Identify which cell holds the provided text, then report its [x, y] central coordinate. 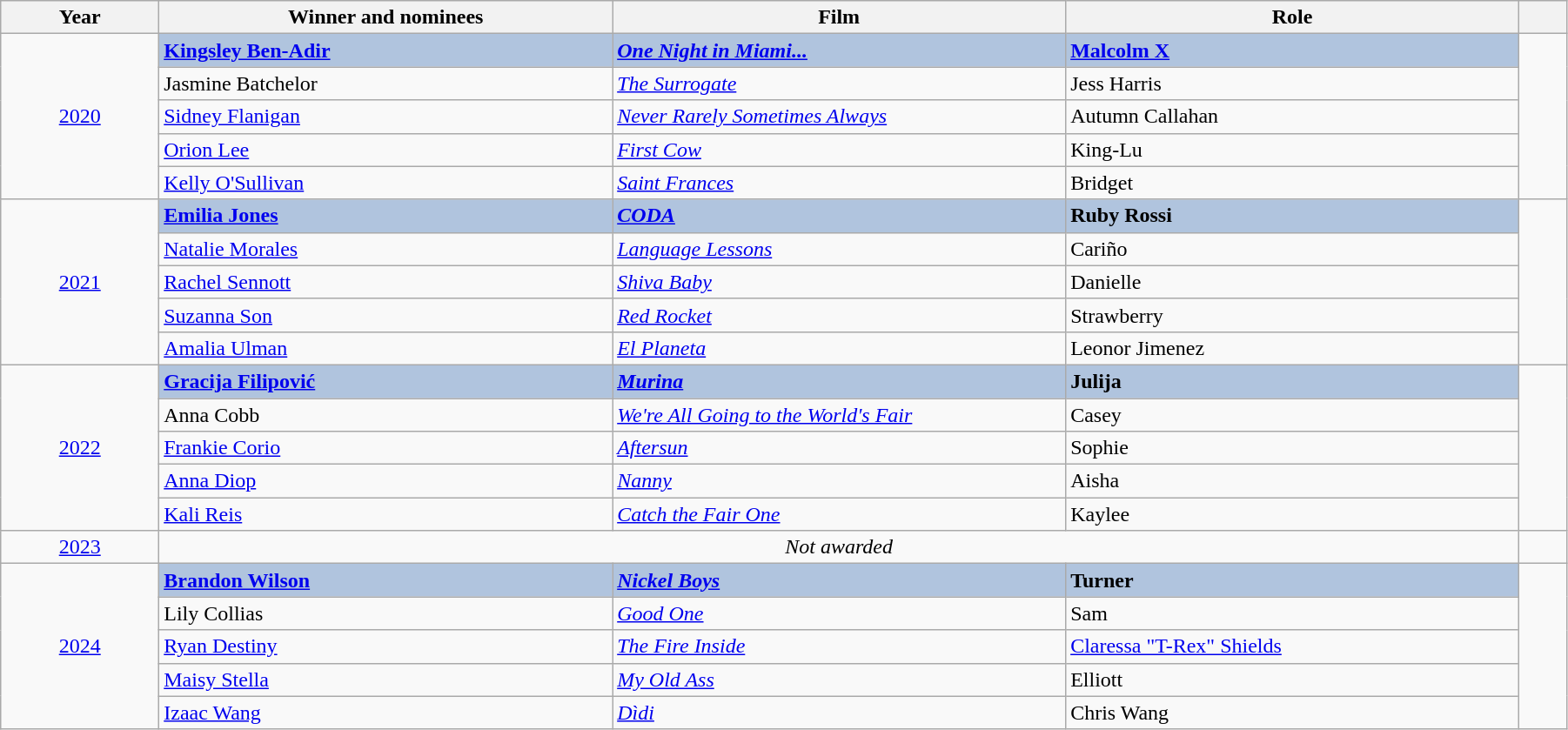
Dìdi [839, 713]
2024 [80, 646]
Year [80, 17]
Natalie Morales [386, 249]
Kaylee [1293, 514]
Emilia Jones [386, 216]
The Fire Inside [839, 646]
Kingsley Ben-Adir [386, 50]
Autumn Callahan [1293, 117]
Claressa "T-Rex" Shields [1293, 646]
Strawberry [1293, 315]
Ruby Rossi [1293, 216]
Orion Lee [386, 150]
Cariño [1293, 249]
First Cow [839, 150]
Rachel Sennott [386, 282]
Nanny [839, 481]
Sophie [1293, 448]
Kelly O'Sullivan [386, 183]
My Old Ass [839, 680]
Casey [1293, 415]
We're All Going to the World's Fair [839, 415]
Film [839, 17]
Brandon Wilson [386, 580]
2022 [80, 447]
2021 [80, 282]
Danielle [1293, 282]
Amalia Ulman [386, 348]
Aftersun [839, 448]
Role [1293, 17]
Winner and nominees [386, 17]
Chris Wang [1293, 713]
Sidney Flanigan [386, 117]
Aisha [1293, 481]
Jess Harris [1293, 84]
Murina [839, 381]
The Surrogate [839, 84]
Suzanna Son [386, 315]
Not awarded [839, 547]
Leonor Jimenez [1293, 348]
Never Rarely Sometimes Always [839, 117]
King-Lu [1293, 150]
Gracija Filipović [386, 381]
Shiva Baby [839, 282]
Turner [1293, 580]
Lily Collias [386, 613]
Saint Frances [839, 183]
Ryan Destiny [386, 646]
Frankie Corio [386, 448]
One Night in Miami... [839, 50]
Malcolm X [1293, 50]
2020 [80, 117]
El Planeta [839, 348]
Catch the Fair One [839, 514]
Jasmine Batchelor [386, 84]
Nickel Boys [839, 580]
Bridget [1293, 183]
Red Rocket [839, 315]
Language Lessons [839, 249]
Elliott [1293, 680]
Good One [839, 613]
Sam [1293, 613]
Izaac Wang [386, 713]
Kali Reis [386, 514]
Maisy Stella [386, 680]
Julija [1293, 381]
2023 [80, 547]
CODA [839, 216]
Anna Diop [386, 481]
Anna Cobb [386, 415]
